Return the (x, y) coordinate for the center point of the cell that contains the specified text.  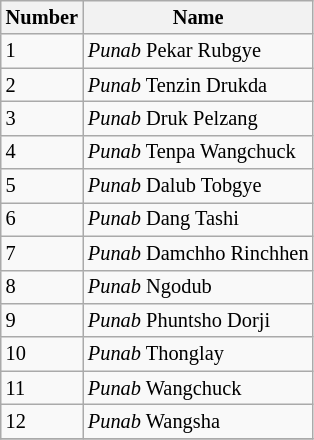
8 (42, 287)
Punab Tenpa Wangchuck (198, 152)
7 (42, 253)
9 (42, 320)
Punab Dalub Tobgye (198, 186)
5 (42, 186)
3 (42, 118)
12 (42, 421)
Punab Tenzin Drukda (198, 85)
Punab Phuntsho Dorji (198, 320)
10 (42, 354)
Number (42, 17)
4 (42, 152)
11 (42, 388)
Punab Damchho Rinchhen (198, 253)
6 (42, 219)
Punab Wangsha (198, 421)
Punab Dang Tashi (198, 219)
Punab Druk Pelzang (198, 118)
Name (198, 17)
Punab Wangchuck (198, 388)
1 (42, 51)
Punab Ngodub (198, 287)
Punab Pekar Rubgye (198, 51)
2 (42, 85)
Punab Thonglay (198, 354)
